Provide the [x, y] coordinate of the cell's center where the given text is located.  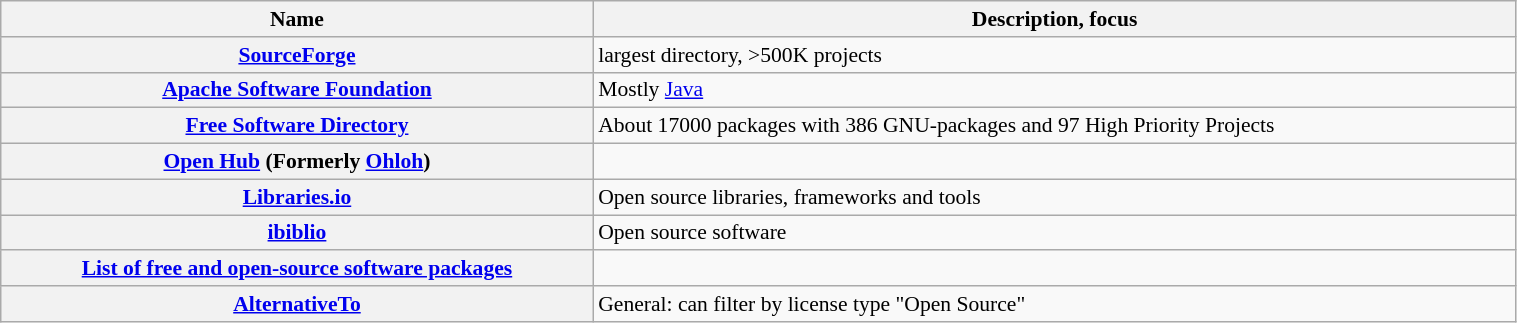
Free Software Directory [297, 126]
Open Hub (Formerly Ohloh) [297, 162]
AlternativeTo [297, 304]
Apache Software Foundation [297, 90]
Libraries.io [297, 197]
ibiblio [297, 233]
Open source libraries, frameworks and tools [1054, 197]
Open source software [1054, 233]
Name [297, 19]
List of free and open-source software packages [297, 269]
General: can filter by license type "Open Source" [1054, 304]
SourceForge [297, 55]
Mostly Java [1054, 90]
largest directory, >500K projects [1054, 55]
Description, focus [1054, 19]
About 17000 packages with 386 GNU-packages and 97 High Priority Projects [1054, 126]
